Locate the cell with the specified text and output its [X, Y] center coordinate. 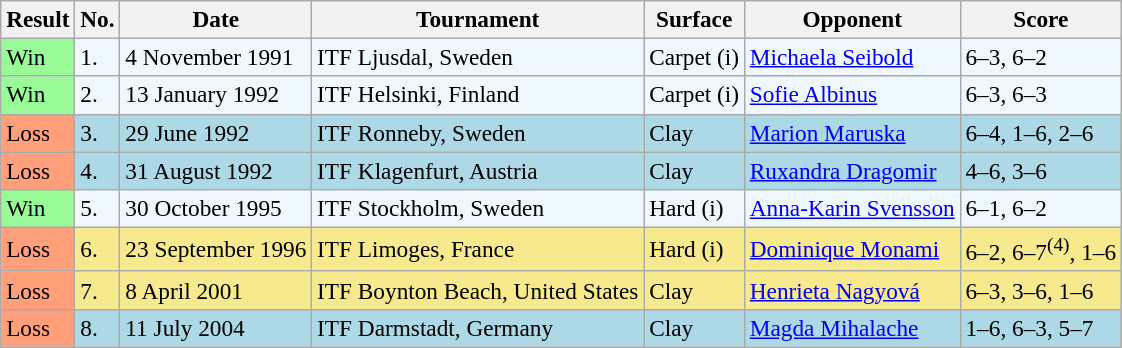
ITF Klagenfurt, Austria [478, 170]
Sofie Albinus [852, 95]
Marion Maruska [852, 133]
Score [1040, 19]
4. [98, 170]
No. [98, 19]
Michaela Seibold [852, 57]
2. [98, 95]
1. [98, 57]
ITF Helsinki, Finland [478, 95]
6–4, 1–6, 2–6 [1040, 133]
3. [98, 133]
Opponent [852, 19]
13 January 1992 [216, 95]
ITF Darmstadt, Germany [478, 328]
Anna-Karin Svensson [852, 208]
6–3, 6–2 [1040, 57]
6–3, 3–6, 1–6 [1040, 290]
Dominique Monami [852, 249]
ITF Stockholm, Sweden [478, 208]
4 November 1991 [216, 57]
Surface [694, 19]
6–2, 6–7(4), 1–6 [1040, 249]
ITF Ronneby, Sweden [478, 133]
5. [98, 208]
Date [216, 19]
ITF Ljusdal, Sweden [478, 57]
6–1, 6–2 [1040, 208]
31 August 1992 [216, 170]
8. [98, 328]
6. [98, 249]
7. [98, 290]
11 July 2004 [216, 328]
Henrieta Nagyová [852, 290]
6–3, 6–3 [1040, 95]
Result [38, 19]
30 October 1995 [216, 208]
8 April 2001 [216, 290]
Ruxandra Dragomir [852, 170]
ITF Limoges, France [478, 249]
29 June 1992 [216, 133]
ITF Boynton Beach, United States [478, 290]
4–6, 3–6 [1040, 170]
23 September 1996 [216, 249]
Magda Mihalache [852, 328]
Tournament [478, 19]
1–6, 6–3, 5–7 [1040, 328]
